Return the [x, y] coordinate for the center point of the cell that contains the specified text.  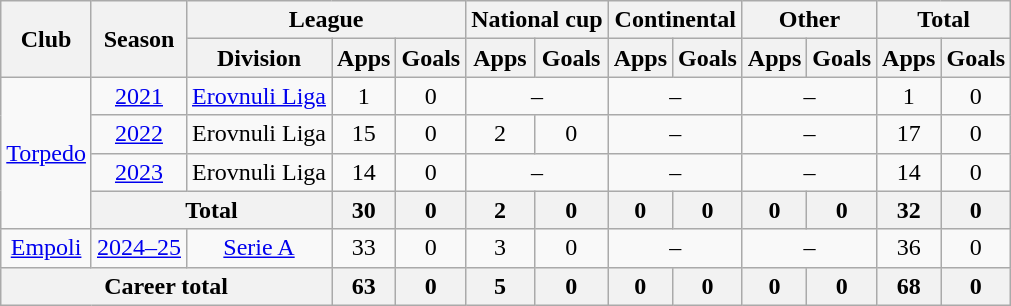
League [326, 20]
17 [909, 134]
2022 [138, 134]
Club [46, 39]
Serie A [260, 248]
3 [500, 248]
Torpedo [46, 153]
5 [500, 286]
63 [364, 286]
15 [364, 134]
2024–25 [138, 248]
Empoli [46, 248]
Other [809, 20]
Continental [675, 20]
30 [364, 210]
Division [260, 58]
2023 [138, 172]
Season [138, 39]
33 [364, 248]
National cup [537, 20]
Career total [166, 286]
2021 [138, 96]
68 [909, 286]
36 [909, 248]
32 [909, 210]
